From the cell containing the given text, extract its center point as [x, y] coordinate. 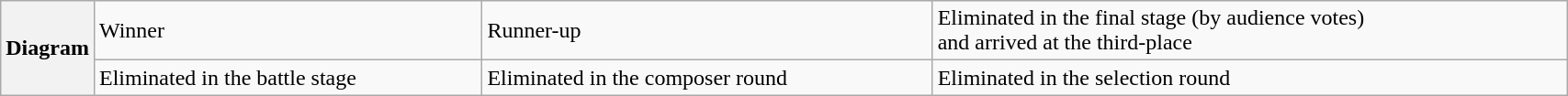
Winner [288, 31]
Eliminated in the final stage (by audience votes)and arrived at the third-place [1249, 31]
Eliminated in the battle stage [288, 78]
Eliminated in the composer round [707, 78]
Eliminated in the selection round [1249, 78]
Diagram [48, 48]
Runner-up [707, 31]
